Output the [x, y] coordinate of the center of the cell containing the given text.  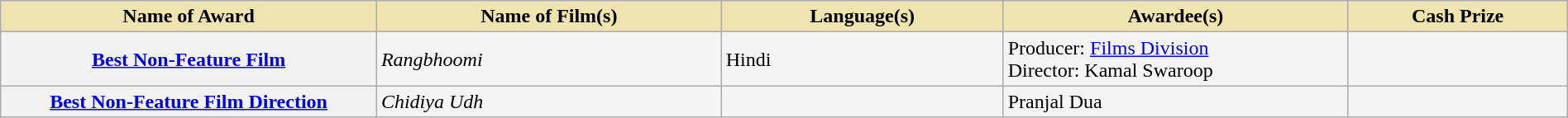
Rangbhoomi [549, 59]
Hindi [862, 59]
Chidiya Udh [549, 101]
Name of Award [189, 17]
Best Non-Feature Film [189, 59]
Awardee(s) [1176, 17]
Cash Prize [1457, 17]
Name of Film(s) [549, 17]
Language(s) [862, 17]
Producer: Films DivisionDirector: Kamal Swaroop [1176, 59]
Pranjal Dua [1176, 101]
Best Non-Feature Film Direction [189, 101]
